Locate the cell with the specified text and output its (X, Y) center coordinate. 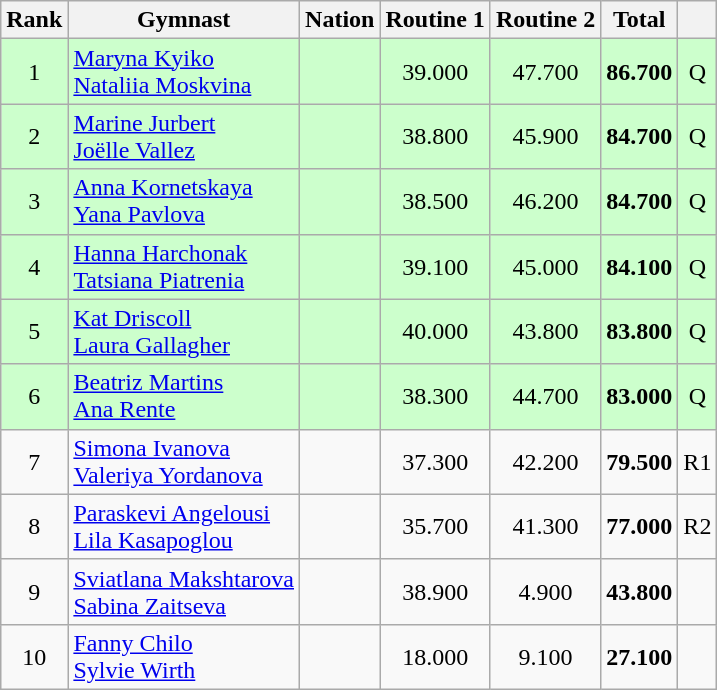
83.000 (640, 396)
Anna KornetskayaYana Pavlova (184, 202)
7 (34, 462)
Routine 2 (545, 20)
77.000 (640, 526)
2 (34, 136)
Marine JurbertJoëlle Vallez (184, 136)
47.700 (545, 72)
38.900 (435, 592)
35.700 (435, 526)
42.200 (545, 462)
4 (34, 266)
18.000 (435, 656)
Gymnast (184, 20)
Maryna KyikoNataliia Moskvina (184, 72)
9 (34, 592)
46.200 (545, 202)
38.500 (435, 202)
44.700 (545, 396)
Simona IvanovaValeriya Yordanova (184, 462)
Beatriz MartinsAna Rente (184, 396)
Routine 1 (435, 20)
45.000 (545, 266)
4.900 (545, 592)
1 (34, 72)
6 (34, 396)
40.000 (435, 332)
84.100 (640, 266)
79.500 (640, 462)
Nation (340, 20)
Sviatlana MakshtarovaSabina Zaitseva (184, 592)
8 (34, 526)
R2 (698, 526)
45.900 (545, 136)
39.000 (435, 72)
Hanna HarchonakTatsiana Piatrenia (184, 266)
Kat DriscollLaura Gallagher (184, 332)
39.100 (435, 266)
Fanny ChiloSylvie Wirth (184, 656)
Rank (34, 20)
3 (34, 202)
83.800 (640, 332)
Paraskevi AngelousiLila Kasapoglou (184, 526)
Total (640, 20)
27.100 (640, 656)
9.100 (545, 656)
38.800 (435, 136)
10 (34, 656)
R1 (698, 462)
86.700 (640, 72)
41.300 (545, 526)
5 (34, 332)
37.300 (435, 462)
38.300 (435, 396)
